Detect which cell encompasses the target text, then output its [x, y] center coordinate. 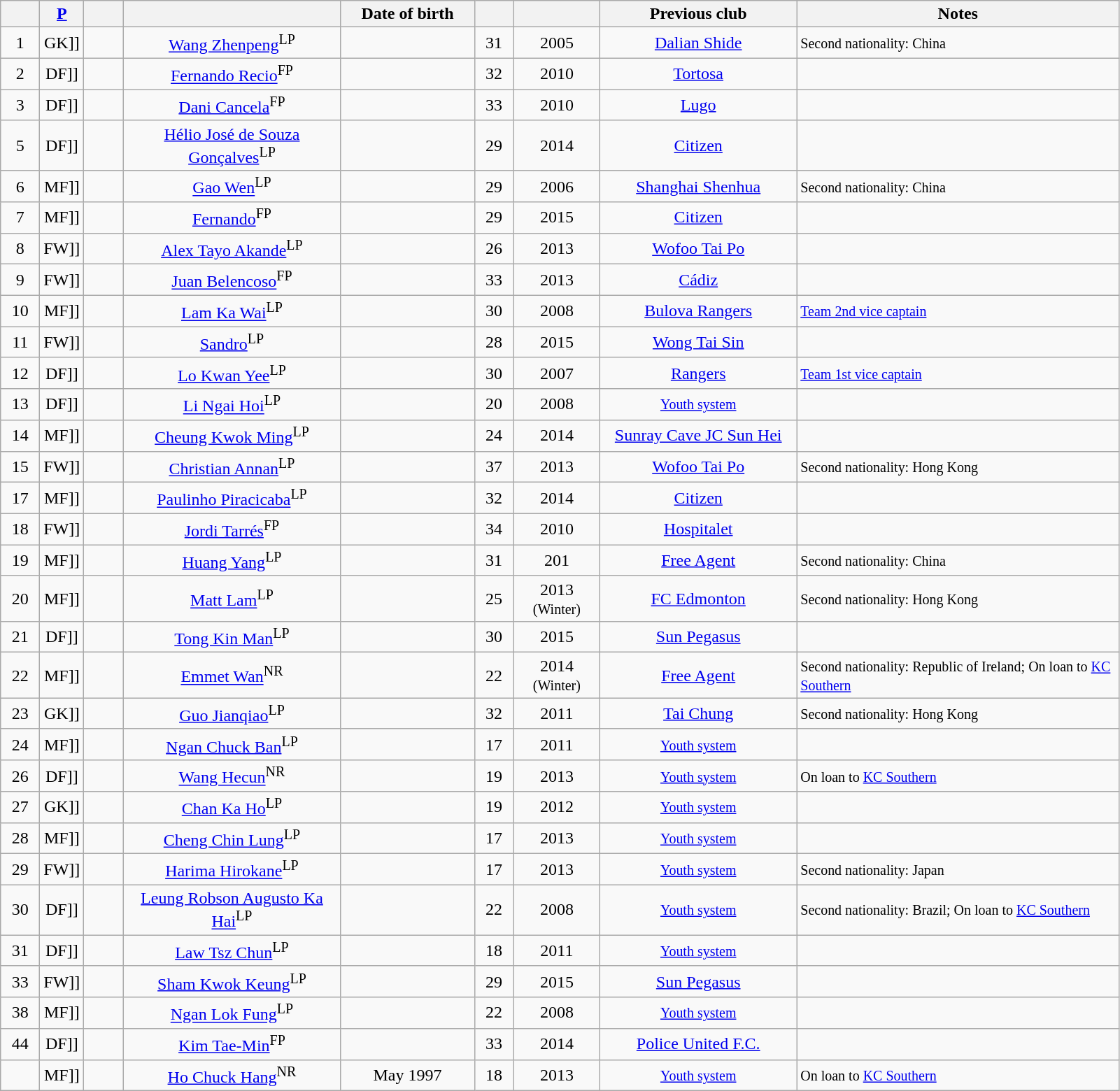
Gao WenLP [232, 186]
Alex Tayo AkandeLP [232, 249]
Lam Ka WaiLP [232, 311]
Matt LamLP [232, 599]
Bulova Rangers [698, 311]
Tortosa [698, 74]
Team 1st vice captain [958, 373]
P [62, 14]
Dani CancelaFP [232, 105]
Tai Chung [698, 713]
Police United F.C. [698, 1043]
2005 [557, 43]
Guo JianqiaoLP [232, 713]
Second nationality: Brazil; On loan to KC Southern [958, 910]
Emmet WanNR [232, 676]
Dalian Shide [698, 43]
2007 [557, 373]
5 [20, 145]
37 [494, 467]
Harima HirokaneLP [232, 870]
Law Tsz ChunLP [232, 951]
Huang YangLP [232, 561]
Previous club [698, 14]
2014 (Winter) [557, 676]
Date of birth [407, 14]
44 [20, 1043]
Cheng Chin LungLP [232, 838]
6 [20, 186]
Paulinho PiracicabaLP [232, 498]
FC Edmonton [698, 599]
Christian AnnanLP [232, 467]
3 [20, 105]
2012 [557, 807]
FernandoFP [232, 218]
2013 (Winter) [557, 599]
12 [20, 373]
10 [20, 311]
2006 [557, 186]
Chan Ka HoLP [232, 807]
Rangers [698, 373]
Tong Kin ManLP [232, 636]
25 [494, 599]
Second nationality: Republic of Ireland; On loan to KC Southern [958, 676]
Cheung Kwok MingLP [232, 435]
Wang ZhenpengLP [232, 43]
2 [20, 74]
9 [20, 280]
Ho Chuck HangNR [232, 1076]
Cádiz [698, 280]
Lo Kwan YeeLP [232, 373]
34 [494, 529]
13 [20, 404]
Leung Robson Augusto Ka HaiLP [232, 910]
Sunray Cave JC Sun Hei [698, 435]
38 [20, 1013]
14 [20, 435]
Juan BelencosoFP [232, 280]
Sham Kwok KeungLP [232, 982]
Wang HecunNR [232, 776]
27 [20, 807]
Ngan Lok FungLP [232, 1013]
21 [20, 636]
Wong Tai Sin [698, 343]
Second nationality: Japan [958, 870]
May 1997 [407, 1076]
Kim Tae-MinFP [232, 1043]
Fernando RecioFP [232, 74]
Li Ngai HoiLP [232, 404]
11 [20, 343]
15 [20, 467]
1 [20, 43]
201 [557, 561]
8 [20, 249]
Hélio José de Souza GonçalvesLP [232, 145]
Ngan Chuck BanLP [232, 744]
7 [20, 218]
Hospitalet [698, 529]
Jordi TarrésFP [232, 529]
Lugo [698, 105]
Team 2nd vice captain [958, 311]
SandroLP [232, 343]
23 [20, 713]
Notes [958, 14]
Shanghai Shenhua [698, 186]
